Find where the given text appears and provide that cell's center as (x, y) coordinate. 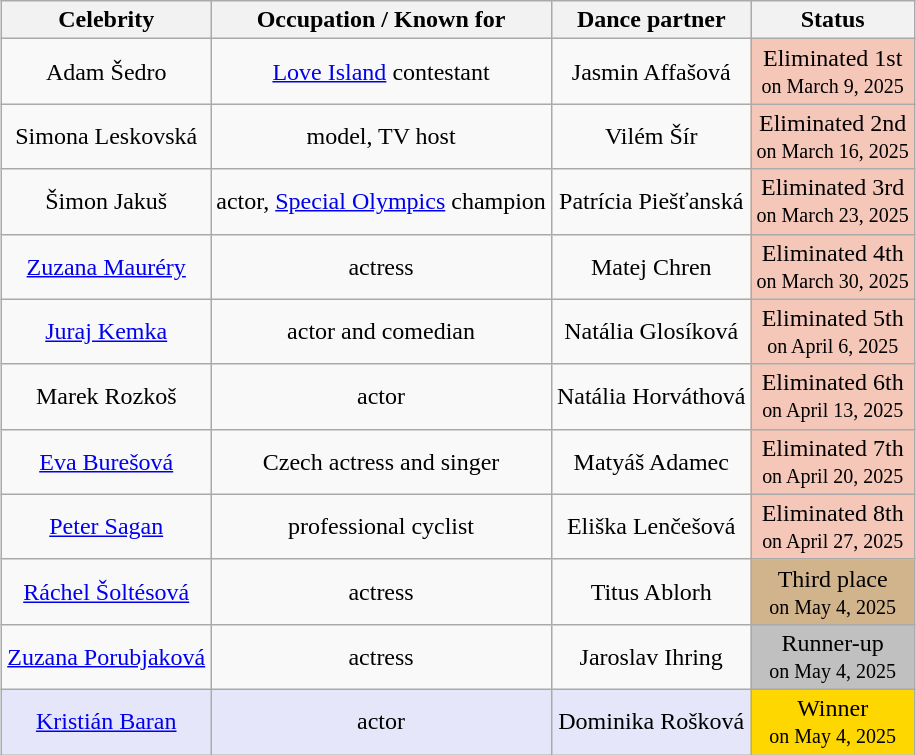
Status (832, 20)
Juraj Kemka (106, 332)
Eliminated 8thon April 27, 2025 (832, 526)
Love Island contestant (382, 72)
Zuzana Porubjaková (106, 656)
Patrícia Piešťanská (651, 202)
Eva Burešová (106, 462)
Eliminated 2ndon March 16, 2025 (832, 136)
Matej Chren (651, 266)
Eliminated 5thon April 6, 2025 (832, 332)
Eliminated 3rdon March 23, 2025 (832, 202)
Natália Horváthová (651, 396)
Occupation / Known for (382, 20)
actor and comedian (382, 332)
Titus Ablorh (651, 592)
Winneron May 4, 2025 (832, 722)
Kristián Baran (106, 722)
Simona Leskovská (106, 136)
Šimon Jakuš (106, 202)
Dominika Rošková (651, 722)
Eliminated 7thon April 20, 2025 (832, 462)
Czech actress and singer (382, 462)
Eliminated 1ston March 9, 2025 (832, 72)
Natália Glosíková (651, 332)
model, TV host (382, 136)
actor, Special Olympics champion (382, 202)
Vilém Šír (651, 136)
Matyáš Adamec (651, 462)
Eliminated 4thon March 30, 2025 (832, 266)
Third placeon May 4, 2025 (832, 592)
Celebrity (106, 20)
Marek Rozkoš (106, 396)
Eliška Lenčešová (651, 526)
Ráchel Šoltésová (106, 592)
Eliminated 6thon April 13, 2025 (832, 396)
Jaroslav Ihring (651, 656)
Peter Sagan (106, 526)
professional cyclist (382, 526)
Runner-upon May 4, 2025 (832, 656)
Zuzana Mauréry (106, 266)
Dance partner (651, 20)
Jasmin Affašová (651, 72)
Adam Šedro (106, 72)
